Find where the given text appears and provide that cell's center as [x, y] coordinate. 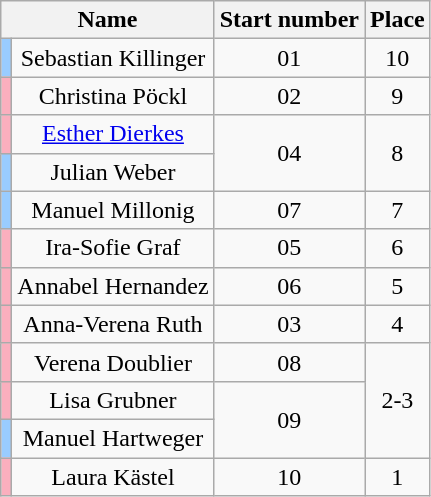
Anna-Verena Ruth [113, 324]
8 [398, 153]
1 [398, 477]
5 [398, 286]
08 [289, 362]
Manuel Hartweger [113, 438]
Name [108, 20]
Start number [289, 20]
4 [398, 324]
7 [398, 210]
Annabel Hernandez [113, 286]
02 [289, 96]
Manuel Millonig [113, 210]
Sebastian Killinger [113, 58]
05 [289, 248]
Ira-Sofie Graf [113, 248]
Lisa Grubner [113, 400]
06 [289, 286]
9 [398, 96]
Julian Weber [113, 172]
Place [398, 20]
6 [398, 248]
04 [289, 153]
2-3 [398, 400]
Laura Kästel [113, 477]
01 [289, 58]
Verena Doublier [113, 362]
09 [289, 419]
Esther Dierkes [113, 134]
07 [289, 210]
03 [289, 324]
Christina Pöckl [113, 96]
